Output the [x, y] coordinate of the center of the cell containing the given text.  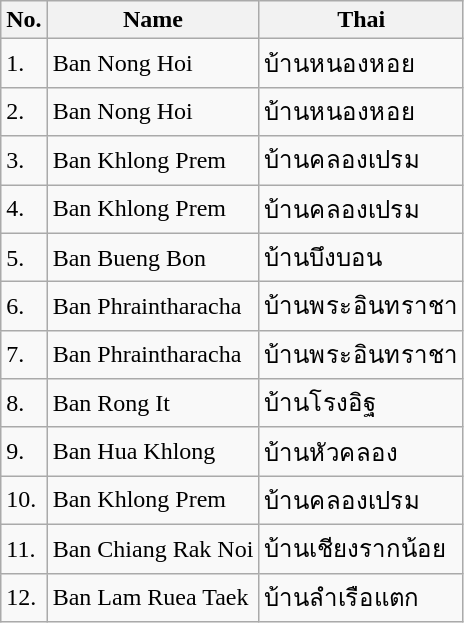
3. [24, 160]
9. [24, 452]
1. [24, 64]
บ้านลำเรือแตก [362, 598]
Ban Lam Ruea Taek [153, 598]
Ban Bueng Bon [153, 258]
12. [24, 598]
Name [153, 20]
บ้านหัวคลอง [362, 452]
บ้านโรงอิฐ [362, 404]
10. [24, 500]
2. [24, 112]
Ban Rong It [153, 404]
Thai [362, 20]
5. [24, 258]
Ban Chiang Rak Noi [153, 548]
4. [24, 208]
11. [24, 548]
Ban Hua Khlong [153, 452]
บ้านบึงบอน [362, 258]
No. [24, 20]
6. [24, 306]
7. [24, 354]
บ้านเชียงรากน้อย [362, 548]
8. [24, 404]
